From the cell containing the given text, extract its center point as [X, Y] coordinate. 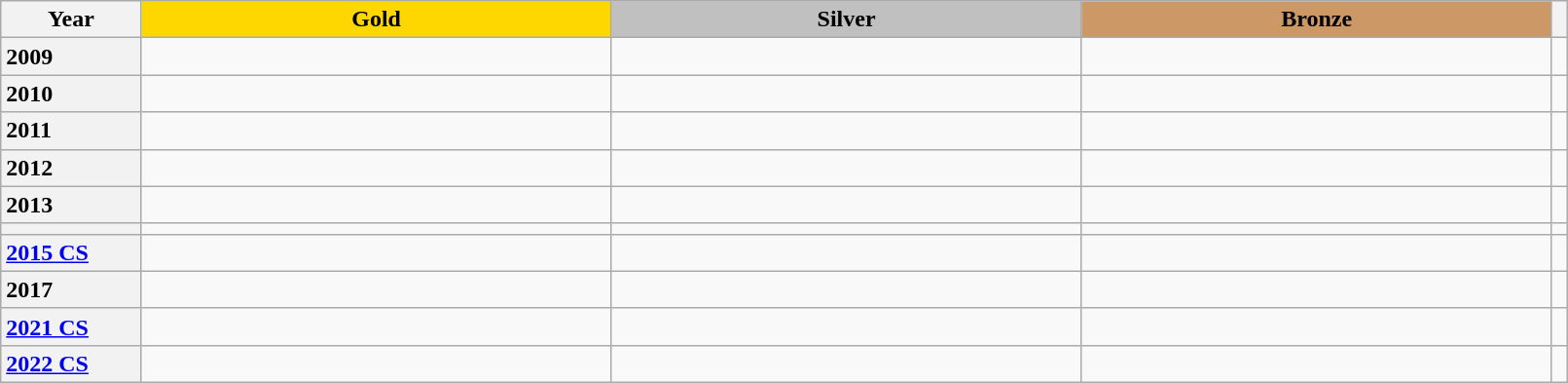
Silver [847, 19]
2022 CS [71, 364]
2011 [71, 131]
Year [71, 19]
2021 CS [71, 326]
Bronze [1316, 19]
2015 CS [71, 252]
2009 [71, 57]
Gold [376, 19]
2013 [71, 205]
2010 [71, 94]
2017 [71, 289]
2012 [71, 168]
